Provide the (x, y) coordinate of the cell's center where the given text is located.  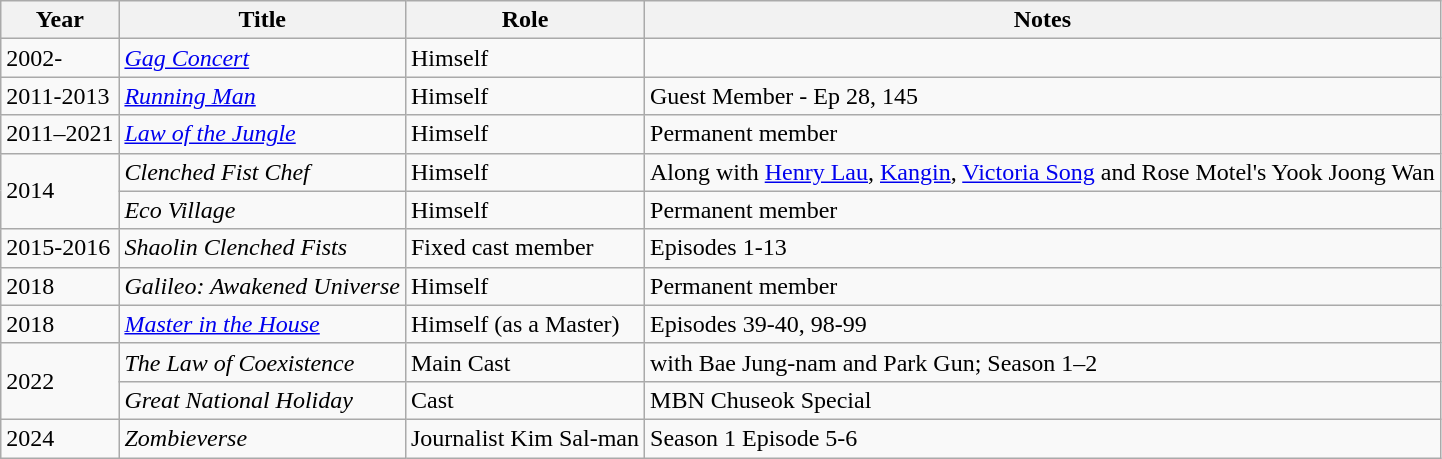
2011-2013 (60, 96)
Along with Henry Lau, Kangin, Victoria Song and Rose Motel's Yook Joong Wan (1043, 172)
Clenched Fist Chef (262, 172)
2011–2021 (60, 134)
Notes (1043, 20)
Cast (524, 400)
Master in the House (262, 324)
Journalist Kim Sal-man (524, 438)
Main Cast (524, 362)
Himself (as a Master) (524, 324)
Zombieverse (262, 438)
2015-2016 (60, 248)
with Bae Jung-nam and Park Gun; Season 1–2 (1043, 362)
2014 (60, 191)
MBN Chuseok Special (1043, 400)
Season 1 Episode 5-6 (1043, 438)
Year (60, 20)
Shaolin Clenched Fists (262, 248)
Law of the Jungle (262, 134)
2002- (60, 58)
Episodes 39-40, 98-99 (1043, 324)
Gag Concert (262, 58)
2024 (60, 438)
Title (262, 20)
Fixed cast member (524, 248)
Episodes 1-13 (1043, 248)
Eco Village (262, 210)
Guest Member - Ep 28, 145 (1043, 96)
The Law of Coexistence (262, 362)
2022 (60, 381)
Running Man (262, 96)
Role (524, 20)
Galileo: Awakened Universe (262, 286)
Great National Holiday (262, 400)
